Extract the [x, y] coordinate from the center of the cell holding the provided text.  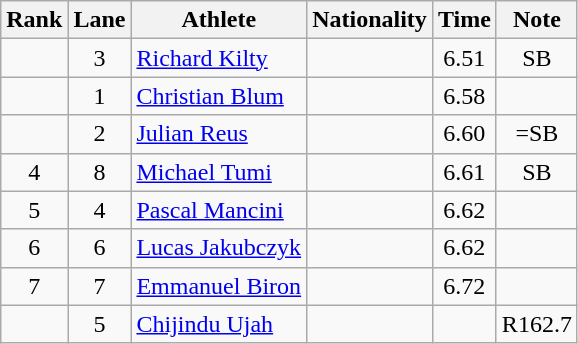
Julian Reus [219, 134]
Lane [100, 20]
6.72 [464, 286]
6.61 [464, 172]
Lucas Jakubczyk [219, 248]
Note [536, 20]
3 [100, 58]
1 [100, 96]
Chijindu Ujah [219, 324]
6.51 [464, 58]
=SB [536, 134]
R162.7 [536, 324]
Athlete [219, 20]
6.60 [464, 134]
2 [100, 134]
Nationality [370, 20]
8 [100, 172]
Pascal Mancini [219, 210]
Rank [34, 20]
6.58 [464, 96]
Richard Kilty [219, 58]
Time [464, 20]
Michael Tumi [219, 172]
Christian Blum [219, 96]
Emmanuel Biron [219, 286]
